Return the [X, Y] coordinate for the center point of the cell that contains the specified text.  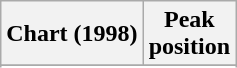
Chart (1998) [72, 34]
Peak position [189, 34]
